From the cell containing the given text, extract its center point as [x, y] coordinate. 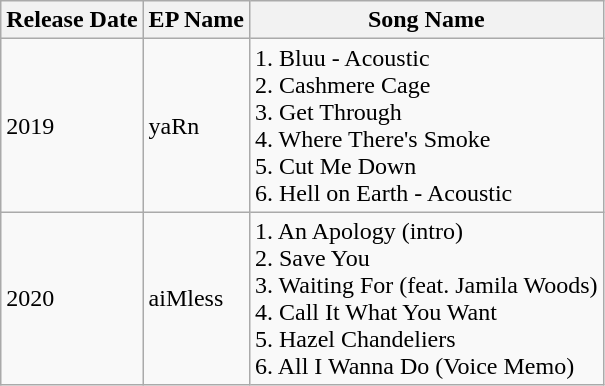
Release Date [72, 20]
1. An Apology (intro)2. Save You3. Waiting For (feat. Jamila Woods)4. Call It What You Want5. Hazel Chandeliers6. All I Wanna Do (Voice Memo) [426, 298]
2020 [72, 298]
yaRn [196, 126]
EP Name [196, 20]
aiMless [196, 298]
1. Bluu - Acoustic2. Cashmere Cage3. Get Through4. Where There's Smoke5. Cut Me Down6. Hell on Earth - Acoustic [426, 126]
2019 [72, 126]
Song Name [426, 20]
